Search for the cell housing the specified text and yield its [X, Y] center coordinate. 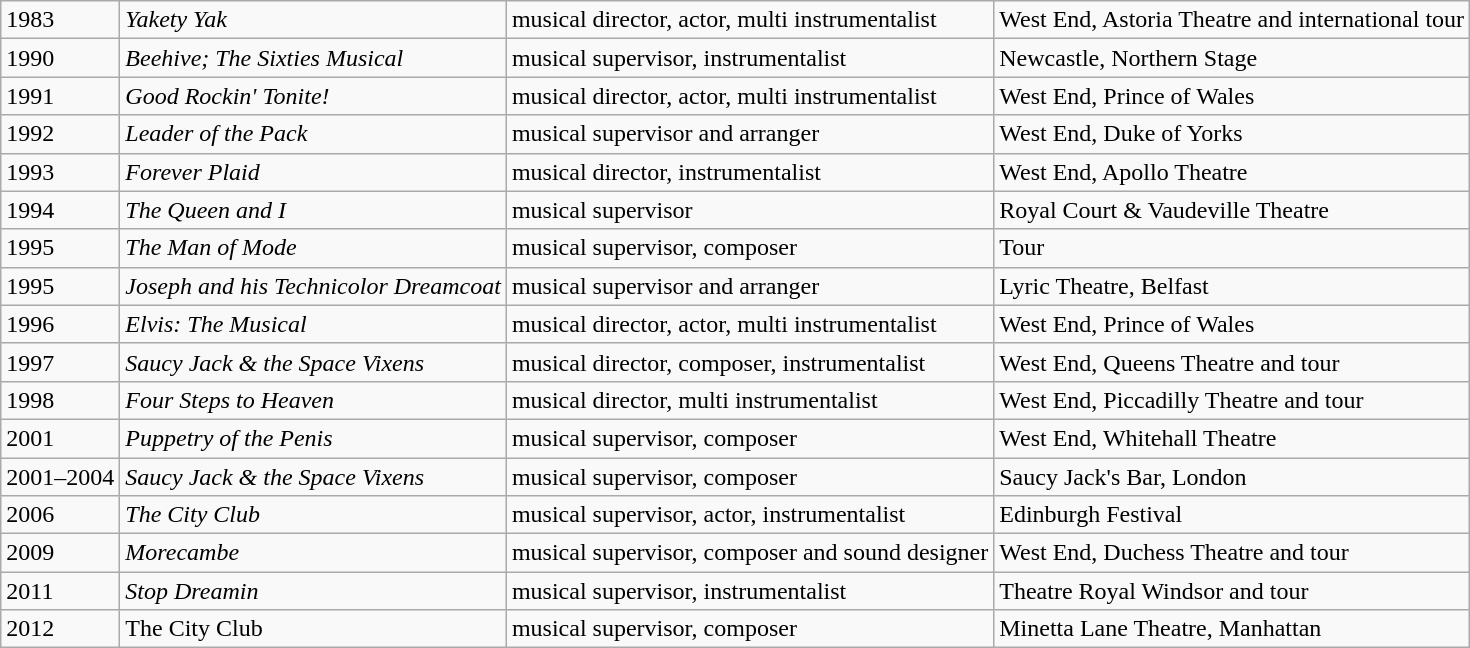
West End, Piccadilly Theatre and tour [1232, 400]
musical director, multi instrumentalist [750, 400]
2001 [60, 438]
Four Steps to Heaven [314, 400]
West End, Apollo Theatre [1232, 172]
The Man of Mode [314, 248]
West End, Duke of Yorks [1232, 134]
West End, Queens Theatre and tour [1232, 362]
Good Rockin' Tonite! [314, 96]
Elvis: The Musical [314, 324]
The Queen and I [314, 210]
Newcastle, Northern Stage [1232, 58]
Minetta Lane Theatre, Manhattan [1232, 629]
musical director, composer, instrumentalist [750, 362]
West End, Whitehall Theatre [1232, 438]
Morecambe [314, 553]
1991 [60, 96]
Joseph and his Technicolor Dreamcoat [314, 286]
1996 [60, 324]
musical supervisor, composer and sound designer [750, 553]
Royal Court & Vaudeville Theatre [1232, 210]
2011 [60, 591]
Stop Dreamin [314, 591]
1998 [60, 400]
2009 [60, 553]
musical supervisor, actor, instrumentalist [750, 515]
2001–2004 [60, 477]
Forever Plaid [314, 172]
2012 [60, 629]
Leader of the Pack [314, 134]
Yakety Yak [314, 20]
1997 [60, 362]
2006 [60, 515]
1994 [60, 210]
West End, Astoria Theatre and international tour [1232, 20]
1992 [60, 134]
1993 [60, 172]
Lyric Theatre, Belfast [1232, 286]
Beehive; The Sixties Musical [314, 58]
Edinburgh Festival [1232, 515]
1990 [60, 58]
Theatre Royal Windsor and tour [1232, 591]
1983 [60, 20]
Tour [1232, 248]
West End, Duchess Theatre and tour [1232, 553]
Puppetry of the Penis [314, 438]
Saucy Jack's Bar, London [1232, 477]
musical supervisor [750, 210]
musical director, instrumentalist [750, 172]
